Determine the (x, y) coordinate at the center of the cell enclosing the given text.  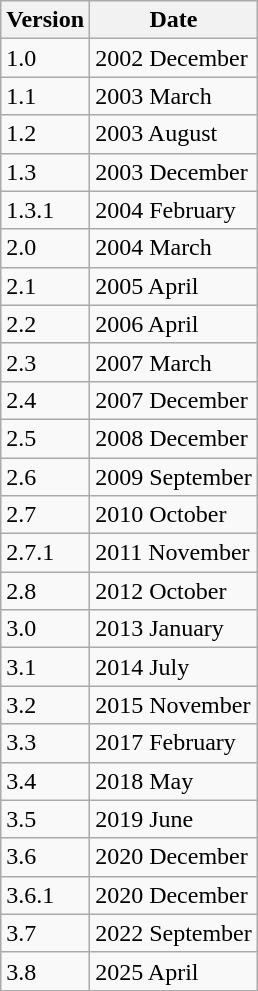
2.0 (46, 248)
1.3.1 (46, 210)
2.3 (46, 362)
Date (174, 20)
3.1 (46, 667)
2022 September (174, 933)
2003 December (174, 172)
2.8 (46, 591)
2017 February (174, 743)
2006 April (174, 324)
2.1 (46, 286)
2.4 (46, 400)
3.3 (46, 743)
2.7.1 (46, 553)
Version (46, 20)
2011 November (174, 553)
2009 September (174, 477)
2003 March (174, 96)
1.0 (46, 58)
3.5 (46, 819)
2014 July (174, 667)
2002 December (174, 58)
2007 December (174, 400)
2004 February (174, 210)
3.6.1 (46, 895)
2019 June (174, 819)
2.6 (46, 477)
3.4 (46, 781)
2005 April (174, 286)
2010 October (174, 515)
2003 August (174, 134)
2008 December (174, 438)
3.6 (46, 857)
2.7 (46, 515)
1.3 (46, 172)
2015 November (174, 705)
3.0 (46, 629)
2.2 (46, 324)
2.5 (46, 438)
2018 May (174, 781)
2013 January (174, 629)
3.7 (46, 933)
3.8 (46, 971)
1.2 (46, 134)
2025 April (174, 971)
2012 October (174, 591)
2007 March (174, 362)
2004 March (174, 248)
3.2 (46, 705)
1.1 (46, 96)
